For the text-containing cell, return its midpoint in [X, Y] coordinate format. 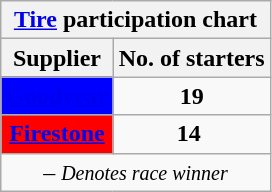
– Denotes race winner [136, 172]
No. of starters [192, 58]
Supplier [57, 58]
14 [192, 134]
Firestone [57, 134]
19 [192, 96]
Tire participation chart [136, 20]
Goodyear [57, 96]
